Locate the cell with the specified text and output its [X, Y] center coordinate. 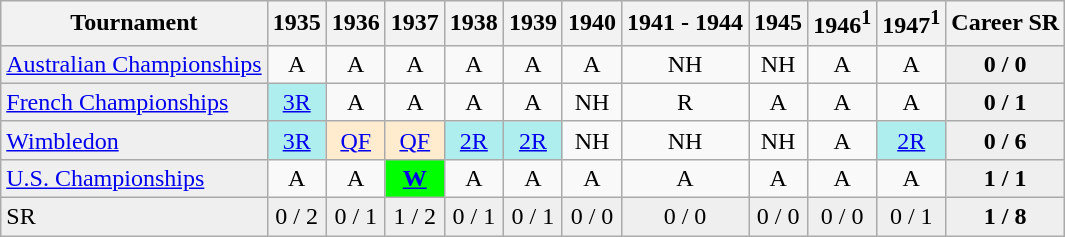
1 / 8 [1006, 217]
Career SR [1006, 24]
1935 [296, 24]
1 / 1 [1006, 178]
1 / 2 [414, 217]
SR [134, 217]
1939 [532, 24]
Australian Championships [134, 64]
1938 [474, 24]
1940 [592, 24]
1936 [356, 24]
1941 - 1944 [686, 24]
Wimbledon [134, 140]
19461 [842, 24]
1937 [414, 24]
W [414, 178]
19471 [912, 24]
0 / 6 [1006, 140]
1945 [778, 24]
U.S. Championships [134, 178]
French Championships [134, 102]
0 / 2 [296, 217]
R [686, 102]
Tournament [134, 24]
